Return [X, Y] of the center of cell containing provided text 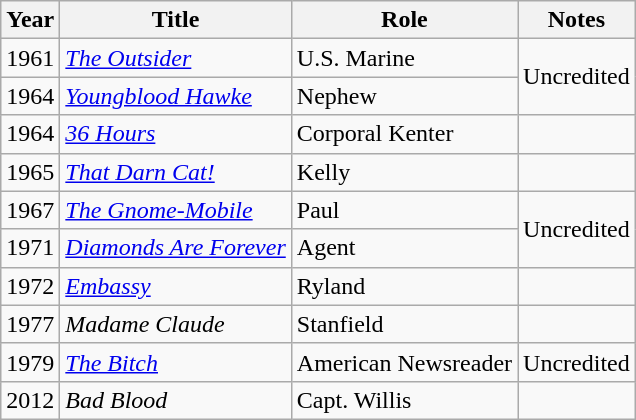
36 Hours [176, 134]
Madame Claude [176, 324]
Stanfield [404, 324]
1979 [30, 362]
Youngblood Hawke [176, 96]
1961 [30, 58]
Title [176, 20]
American Newsreader [404, 362]
Notes [577, 20]
That Darn Cat! [176, 172]
The Outsider [176, 58]
Year [30, 20]
Ryland [404, 286]
Embassy [176, 286]
Nephew [404, 96]
Role [404, 20]
1967 [30, 210]
The Bitch [176, 362]
Bad Blood [176, 400]
Diamonds Are Forever [176, 248]
1965 [30, 172]
2012 [30, 400]
The Gnome-Mobile [176, 210]
U.S. Marine [404, 58]
1971 [30, 248]
Capt. Willis [404, 400]
Paul [404, 210]
Agent [404, 248]
1972 [30, 286]
1977 [30, 324]
Kelly [404, 172]
Corporal Kenter [404, 134]
